Return the (x, y) coordinate for the center point of the cell that contains the specified text.  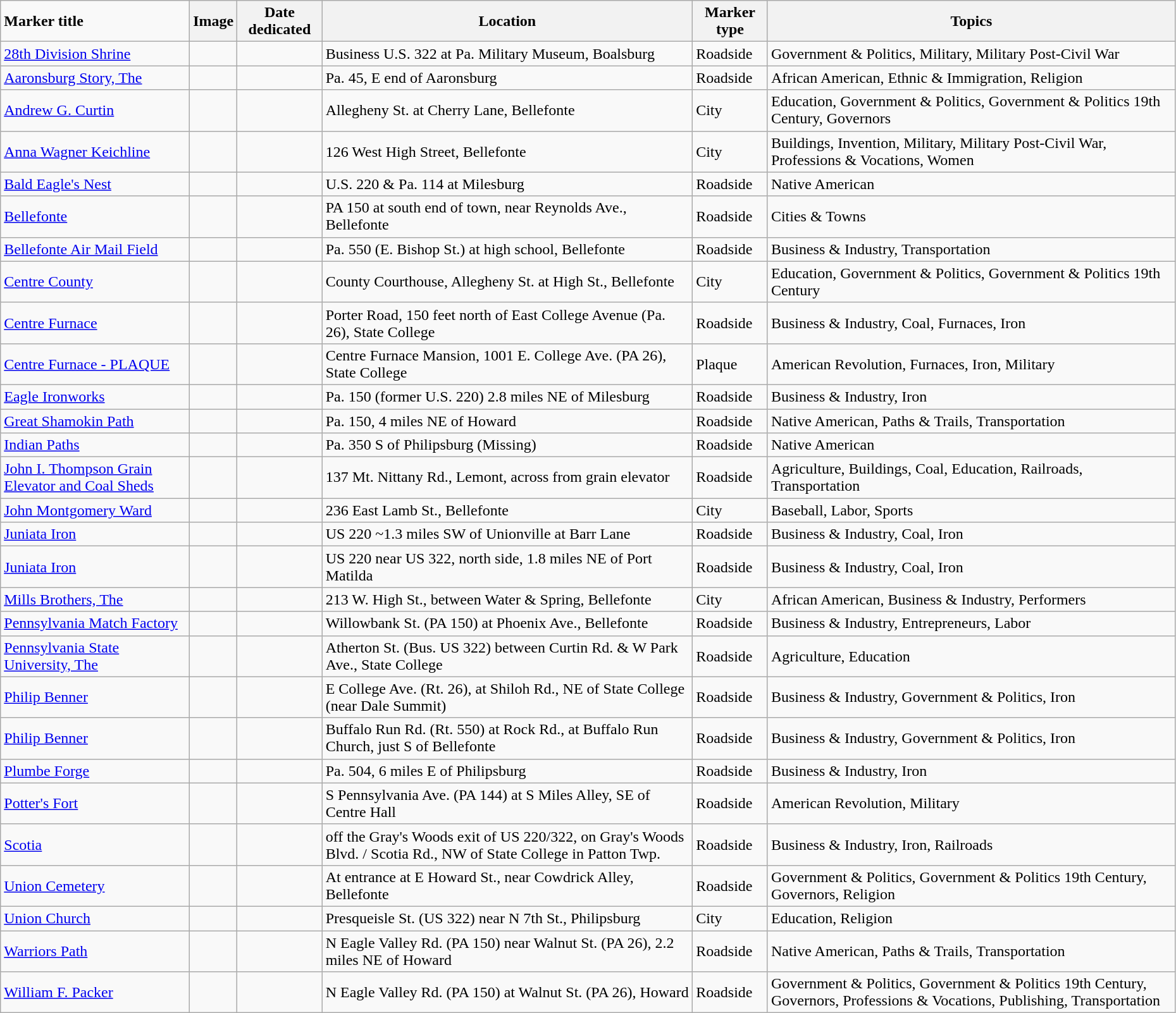
Cities & Towns (971, 216)
Pa. 150 (former U.S. 220) 2.8 miles NE of Milesburg (507, 396)
Education, Government & Politics, Government & Politics 19th Century, Governors (971, 110)
Date dedicated (280, 21)
E College Ave. (Rt. 26), at Shiloh Rd., NE of State College (near Dale Summit) (507, 697)
African American, Ethnic & Immigration, Religion (971, 78)
African American, Business & Industry, Performers (971, 599)
Image (214, 21)
Centre Furnace Mansion, 1001 E. College Ave. (PA 26), State College (507, 364)
N Eagle Valley Rd. (PA 150) near Walnut St. (PA 26), 2.2 miles NE of Howard (507, 951)
Government & Politics, Government & Politics 19th Century, Governors, Religion (971, 885)
Potter's Fort (95, 803)
William F. Packer (95, 993)
Pa. 150, 4 miles NE of Howard (507, 421)
Pa. 45, E end of Aaronsburg (507, 78)
off the Gray's Woods exit of US 220/322, on Gray's Woods Blvd. / Scotia Rd., NW of State College in Patton Twp. (507, 845)
Eagle Ironworks (95, 396)
US 220 ~1.3 miles SW of Unionville at Barr Lane (507, 534)
Pennsylvania Match Factory (95, 623)
Bald Eagle's Nest (95, 184)
Business U.S. 322 at Pa. Military Museum, Boalsburg (507, 54)
Government & Politics, Government & Politics 19th Century, Governors, Professions & Vocations, Publishing, Transportation (971, 993)
137 Mt. Nittany Rd., Lemont, across from grain elevator (507, 478)
American Revolution, Furnaces, Iron, Military (971, 364)
Bellefonte Air Mail Field (95, 249)
Bellefonte (95, 216)
Centre Furnace (95, 322)
236 East Lamb St., Bellefonte (507, 510)
Buildings, Invention, Military, Military Post-Civil War, Professions & Vocations, Women (971, 152)
Presqueisle St. (US 322) near N 7th St., Philipsburg (507, 918)
126 West High Street, Bellefonte (507, 152)
Buffalo Run Rd. (Rt. 550) at Rock Rd., at Buffalo Run Church, just S of Bellefonte (507, 739)
At entrance at E Howard St., near Cowdrick Alley, Bellefonte (507, 885)
Union Church (95, 918)
Union Cemetery (95, 885)
Agriculture, Buildings, Coal, Education, Railroads, Transportation (971, 478)
Indian Paths (95, 445)
Agriculture, Education (971, 656)
Anna Wagner Keichline (95, 152)
Warriors Path (95, 951)
Porter Road, 150 feet north of East College Avenue (Pa. 26), State College (507, 322)
Atherton St. (Bus. US 322) between Curtin Rd. & W Park Ave., State College (507, 656)
U.S. 220 & Pa. 114 at Milesburg (507, 184)
Location (507, 21)
Pa. 550 (E. Bishop St.) at high school, Bellefonte (507, 249)
John I. Thompson Grain Elevator and Coal Sheds (95, 478)
28th Division Shrine (95, 54)
Education, Religion (971, 918)
Business & Industry, Transportation (971, 249)
Marker title (95, 21)
Centre Furnace - PLAQUE (95, 364)
County Courthouse, Allegheny St. at High St., Bellefonte (507, 282)
Aaronsburg Story, The (95, 78)
Willowbank St. (PA 150) at Phoenix Ave., Bellefonte (507, 623)
Scotia (95, 845)
Business & Industry, Entrepreneurs, Labor (971, 623)
Plaque (730, 364)
Education, Government & Politics, Government & Politics 19th Century (971, 282)
N Eagle Valley Rd. (PA 150) at Walnut St. (PA 26), Howard (507, 993)
213 W. High St., between Water & Spring, Bellefonte (507, 599)
Baseball, Labor, Sports (971, 510)
Centre County (95, 282)
US 220 near US 322, north side, 1.8 miles NE of Port Matilda (507, 567)
Great Shamokin Path (95, 421)
John Montgomery Ward (95, 510)
Andrew G. Curtin (95, 110)
American Revolution, Military (971, 803)
Topics (971, 21)
Allegheny St. at Cherry Lane, Bellefonte (507, 110)
Pennsylvania State University, The (95, 656)
Mills Brothers, The (95, 599)
Business & Industry, Coal, Furnaces, Iron (971, 322)
Pa. 350 S of Philipsburg (Missing) (507, 445)
S Pennsylvania Ave. (PA 144) at S Miles Alley, SE of Centre Hall (507, 803)
PA 150 at south end of town, near Reynolds Ave., Bellefonte (507, 216)
Plumbe Forge (95, 771)
Pa. 504, 6 miles E of Philipsburg (507, 771)
Government & Politics, Military, Military Post-Civil War (971, 54)
Business & Industry, Iron, Railroads (971, 845)
Marker type (730, 21)
